Determine the [x, y] coordinate at the center of the cell enclosing the given text.  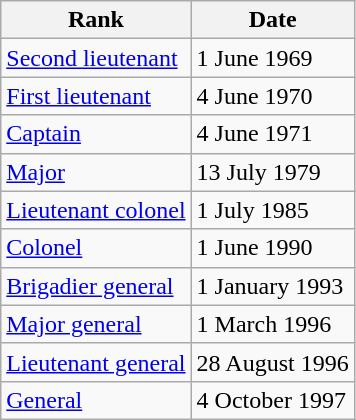
1 July 1985 [272, 210]
Major general [96, 324]
Rank [96, 20]
Major [96, 172]
4 June 1971 [272, 134]
General [96, 400]
4 October 1997 [272, 400]
4 June 1970 [272, 96]
Colonel [96, 248]
Brigadier general [96, 286]
Second lieutenant [96, 58]
Lieutenant colonel [96, 210]
28 August 1996 [272, 362]
1 June 1969 [272, 58]
First lieutenant [96, 96]
13 July 1979 [272, 172]
1 January 1993 [272, 286]
Captain [96, 134]
Lieutenant general [96, 362]
1 June 1990 [272, 248]
1 March 1996 [272, 324]
Date [272, 20]
